Locate the cell with the specified text and output its [x, y] center coordinate. 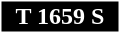
T 1659 S [60, 17]
